Locate the cell with the specified text and output its (X, Y) center coordinate. 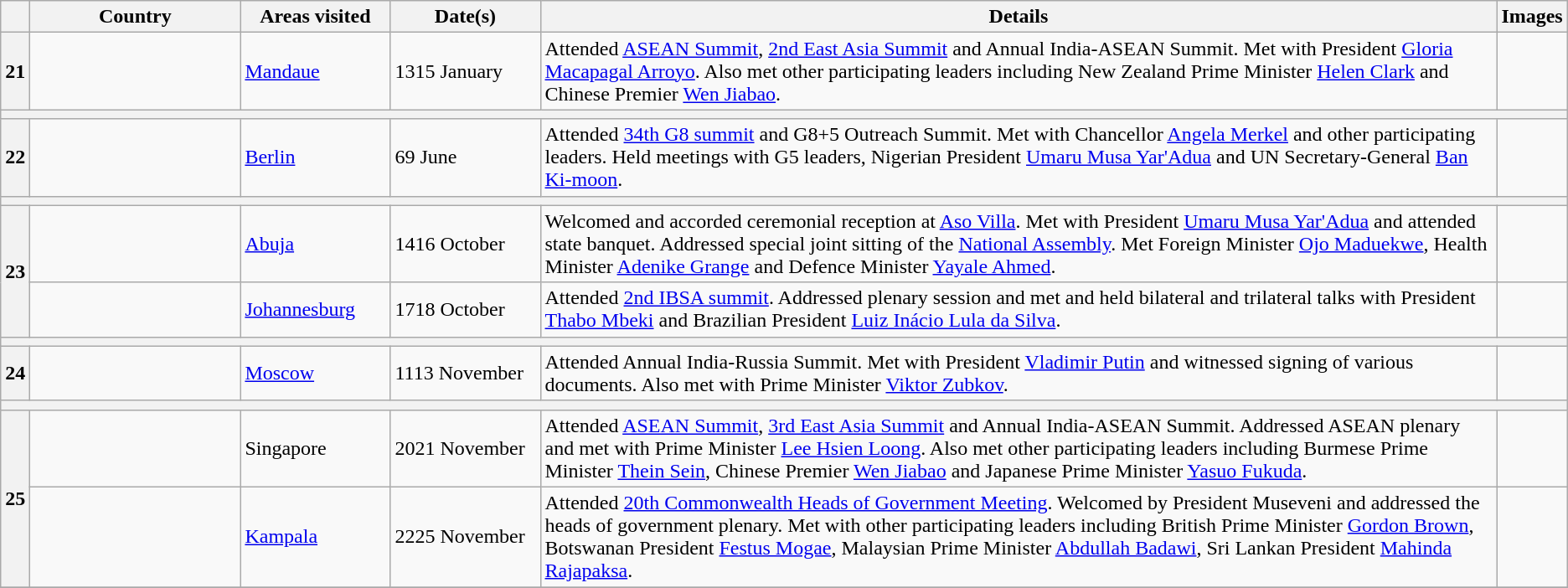
Mandaue (315, 71)
Johannesburg (315, 310)
Images (1532, 17)
Kampala (315, 536)
Singapore (315, 448)
1315 January (466, 71)
1416 October (466, 244)
Moscow (315, 374)
25 (15, 498)
Berlin (315, 157)
Details (1019, 17)
Country (136, 17)
23 (15, 271)
Date(s) (466, 17)
1718 October (466, 310)
2021 November (466, 448)
1113 November (466, 374)
21 (15, 71)
Areas visited (315, 17)
24 (15, 374)
Abuja (315, 244)
69 June (466, 157)
22 (15, 157)
2225 November (466, 536)
